Return (X, Y) of the center of cell containing provided text 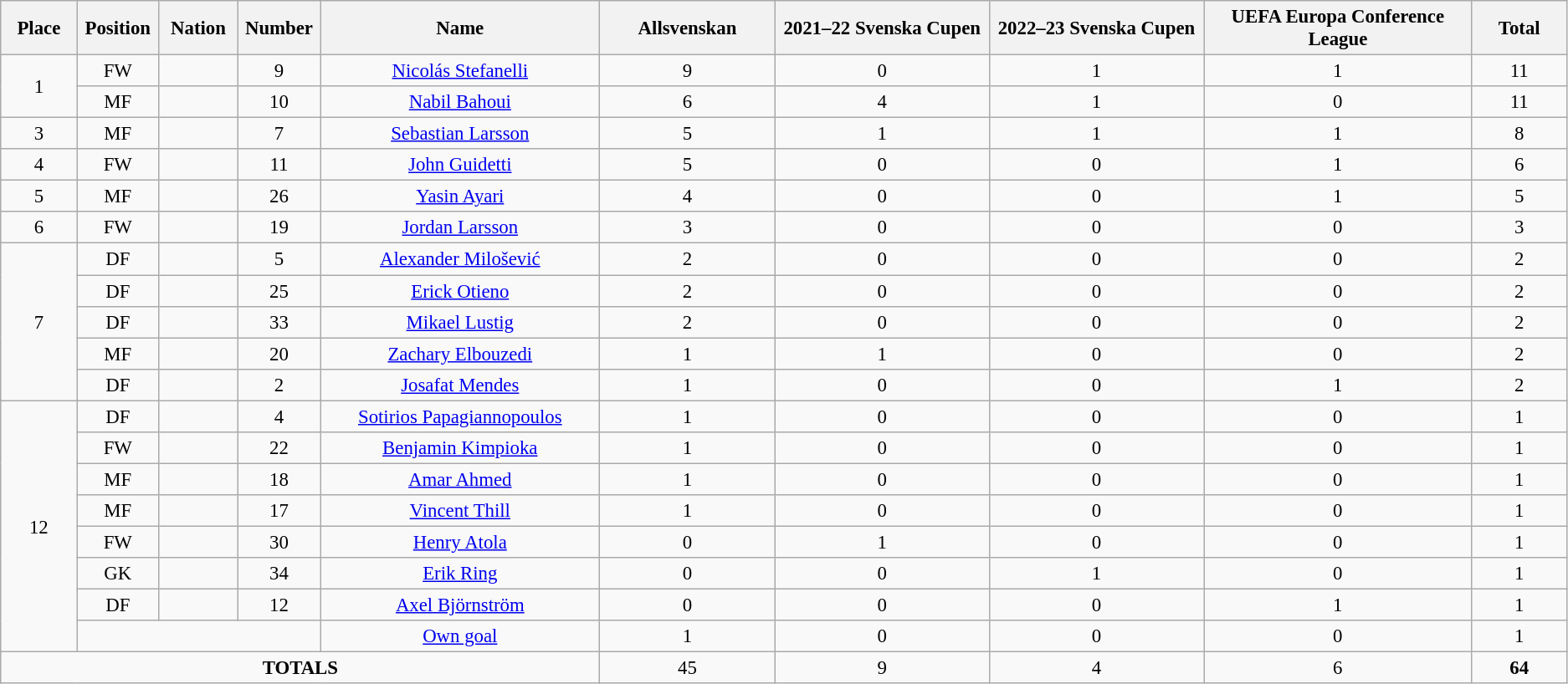
Sotirios Papagiannopoulos (460, 416)
Name (460, 28)
Henry Atola (460, 542)
Nation (199, 28)
Vincent Thill (460, 511)
Zachary Elbouzedi (460, 354)
Allsvenskan (688, 28)
Amar Ahmed (460, 479)
Number (279, 28)
17 (279, 511)
64 (1519, 668)
30 (279, 542)
John Guidetti (460, 165)
Jordan Larsson (460, 228)
Josafat Mendes (460, 385)
19 (279, 228)
Own goal (460, 636)
2022–23 Svenska Cupen (1096, 28)
Erick Otieno (460, 291)
UEFA Europa Conference League (1338, 28)
2021–22 Svenska Cupen (882, 28)
Sebastian Larsson (460, 134)
Mikael Lustig (460, 322)
GK (118, 574)
22 (279, 448)
10 (279, 102)
Nabil Bahoui (460, 102)
8 (1519, 134)
Axel Björnström (460, 605)
45 (688, 668)
Position (118, 28)
25 (279, 291)
Nicolás Stefanelli (460, 71)
34 (279, 574)
Alexander Milošević (460, 259)
Benjamin Kimpioka (460, 448)
18 (279, 479)
33 (279, 322)
Yasin Ayari (460, 197)
TOTALS (300, 668)
Erik Ring (460, 574)
20 (279, 354)
26 (279, 197)
Total (1519, 28)
Place (38, 28)
